Pinpoint the cell where the given text exists, returning its (x, y) midpoint coordinate. 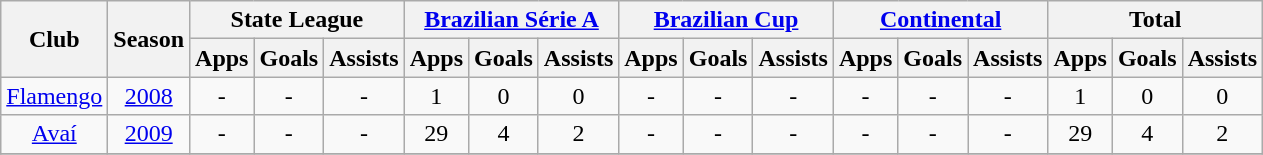
Avaí (54, 134)
Season (149, 39)
2008 (149, 96)
Flamengo (54, 96)
Club (54, 39)
Brazilian Cup (726, 20)
Continental (940, 20)
Brazilian Série A (512, 20)
Total (1156, 20)
2009 (149, 134)
State League (298, 20)
